Find where the given text appears and provide that cell's center as (x, y) coordinate. 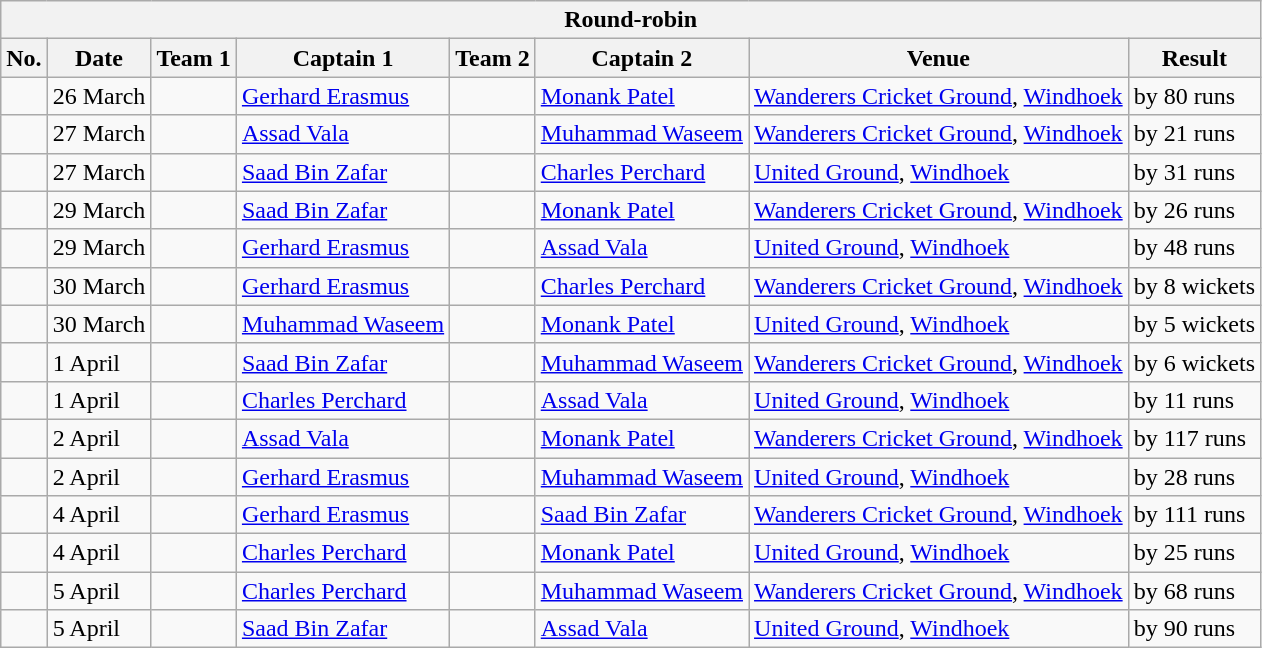
by 68 runs (1194, 591)
by 80 runs (1194, 96)
by 25 runs (1194, 553)
by 21 runs (1194, 134)
by 48 runs (1194, 248)
by 6 wickets (1194, 362)
Captain 1 (342, 58)
Team 2 (493, 58)
26 March (99, 96)
by 90 runs (1194, 629)
by 11 runs (1194, 400)
by 5 wickets (1194, 324)
by 111 runs (1194, 515)
No. (24, 58)
by 117 runs (1194, 438)
by 28 runs (1194, 477)
Round-robin (631, 20)
Team 1 (194, 58)
Venue (939, 58)
Result (1194, 58)
by 8 wickets (1194, 286)
Date (99, 58)
by 26 runs (1194, 210)
by 31 runs (1194, 172)
Captain 2 (642, 58)
